Determine the [X, Y] coordinate at the center of the cell enclosing the given text.  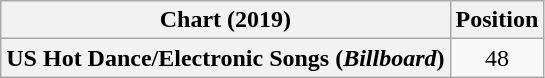
US Hot Dance/Electronic Songs (Billboard) [226, 58]
48 [497, 58]
Chart (2019) [226, 20]
Position [497, 20]
